Identify which cell holds the provided text, then report its (x, y) central coordinate. 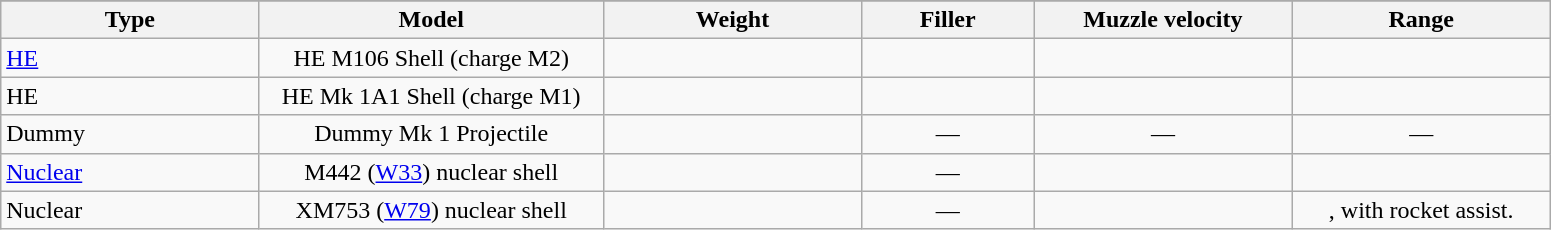
Model (431, 20)
HE Mk 1A1 Shell (charge M1) (431, 96)
HE M106 Shell (charge M2) (431, 58)
M442 (W33) nuclear shell (431, 172)
Muzzle velocity (1163, 20)
, with rocket assist. (1421, 210)
Weight (732, 20)
Range (1421, 20)
XM753 (W79) nuclear shell (431, 210)
Dummy (130, 134)
Dummy Mk 1 Projectile (431, 134)
Filler (948, 20)
Type (130, 20)
